Locate the cell with the specified text and output its (x, y) center coordinate. 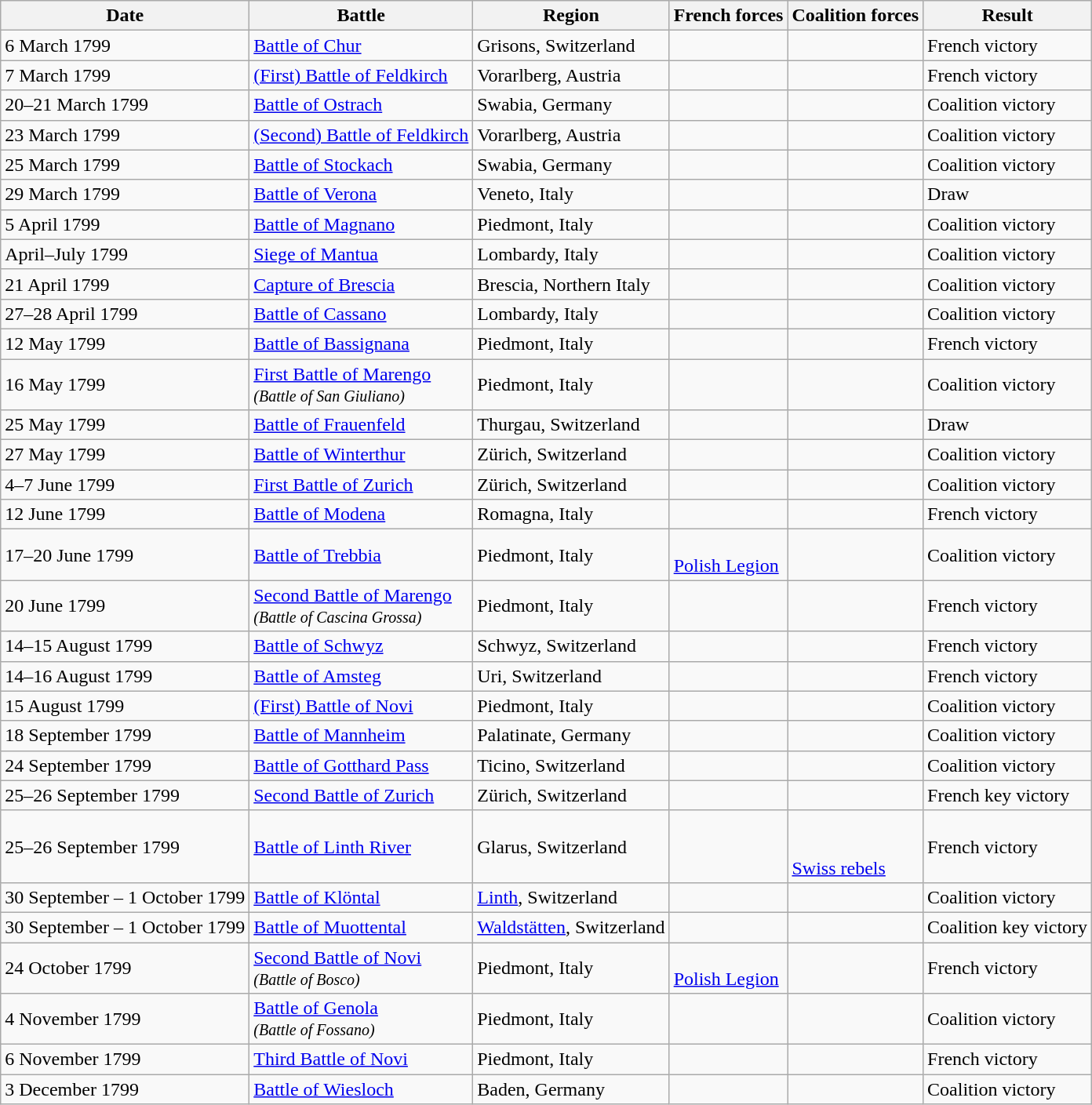
Grisons, Switzerland (571, 45)
Battle of Trebbia (361, 555)
6 November 1799 (126, 1060)
Region (571, 16)
15 August 1799 (126, 706)
French forces (728, 16)
12 May 1799 (126, 343)
Battle of Magnano (361, 224)
27–28 April 1799 (126, 314)
Battle of Bassignana (361, 343)
Uri, Switzerland (571, 676)
Battle of Frauenfeld (361, 425)
6 March 1799 (126, 45)
Brescia, Northern Italy (571, 284)
Battle of Modena (361, 514)
April–July 1799 (126, 254)
27 May 1799 (126, 455)
(First) Battle of Feldkirch (361, 75)
(Second) Battle of Feldkirch (361, 135)
Siege of Mantua (361, 254)
Battle of Verona (361, 194)
5 April 1799 (126, 224)
(First) Battle of Novi (361, 706)
25 May 1799 (126, 425)
Waldstätten, Switzerland (571, 927)
Battle of Genola(Battle of Fossano) (361, 1020)
4–7 June 1799 (126, 485)
14–15 August 1799 (126, 646)
Battle of Klöntal (361, 897)
20 June 1799 (126, 605)
Romagna, Italy (571, 514)
Thurgau, Switzerland (571, 425)
12 June 1799 (126, 514)
Battle (361, 16)
Battle of Chur (361, 45)
29 March 1799 (126, 194)
Battle of Linth River (361, 846)
Date (126, 16)
Battle of Ostrach (361, 105)
Coalition key victory (1007, 927)
17–20 June 1799 (126, 555)
Capture of Brescia (361, 284)
Result (1007, 16)
Baden, Germany (571, 1089)
23 March 1799 (126, 135)
16 May 1799 (126, 384)
Battle of Stockach (361, 165)
Second Battle of Zurich (361, 795)
24 September 1799 (126, 765)
Swiss rebels (855, 846)
4 November 1799 (126, 1020)
25 March 1799 (126, 165)
Battle of Schwyz (361, 646)
Third Battle of Novi (361, 1060)
18 September 1799 (126, 736)
Battle of Wiesloch (361, 1089)
24 October 1799 (126, 968)
Battle of Winterthur (361, 455)
Second Battle of Marengo(Battle of Cascina Grossa) (361, 605)
7 March 1799 (126, 75)
Linth, Switzerland (571, 897)
Schwyz, Switzerland (571, 646)
21 April 1799 (126, 284)
Battle of Cassano (361, 314)
French key victory (1007, 795)
3 December 1799 (126, 1089)
Palatinate, Germany (571, 736)
Veneto, Italy (571, 194)
Coalition forces (855, 16)
Ticino, Switzerland (571, 765)
Battle of Mannheim (361, 736)
14–16 August 1799 (126, 676)
20–21 March 1799 (126, 105)
Battle of Gotthard Pass (361, 765)
Second Battle of Novi(Battle of Bosco) (361, 968)
Glarus, Switzerland (571, 846)
Battle of Muottental (361, 927)
First Battle of Marengo(Battle of San Giuliano) (361, 384)
First Battle of Zurich (361, 485)
Battle of Amsteg (361, 676)
